Return (X, Y) of the center of cell containing provided text 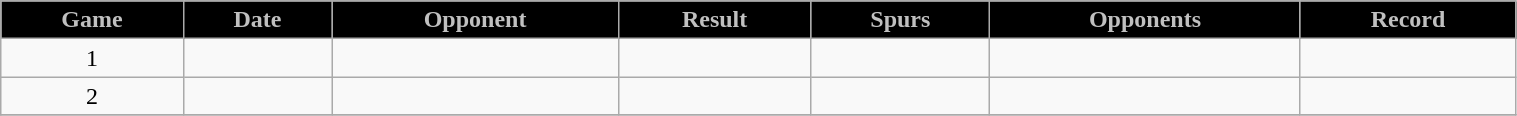
Result (714, 20)
1 (92, 58)
Spurs (900, 20)
Date (258, 20)
Game (92, 20)
2 (92, 96)
Opponent (476, 20)
Opponents (1145, 20)
Record (1408, 20)
